Detect which cell encompasses the target text, then output its (X, Y) center coordinate. 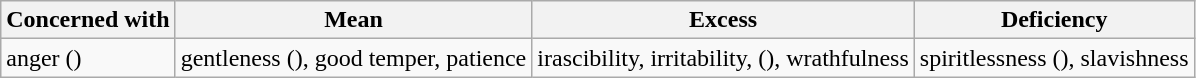
irascibility, irritability, (), wrathfulness (724, 58)
anger () (88, 58)
gentleness (), good temper, patience (354, 58)
Concerned with (88, 20)
Mean (354, 20)
Excess (724, 20)
Deficiency (1054, 20)
spiritlessness (), slavishness (1054, 58)
